Extract the (X, Y) coordinate from the center of the cell holding the provided text.  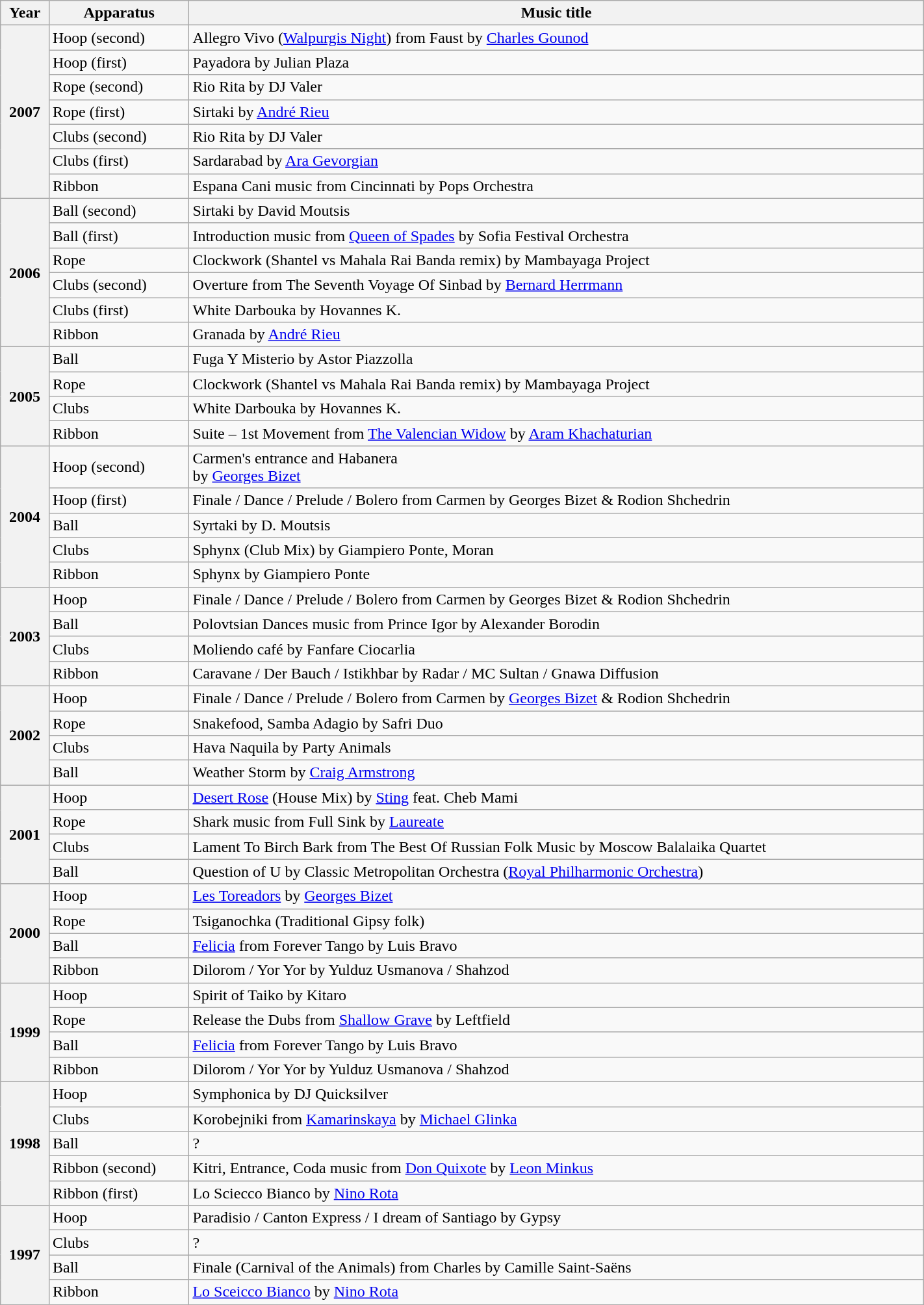
Hava Naquila by Party Animals (556, 748)
Lo Sceicco Bianco by Nino Rota (556, 1292)
Question of U by Classic Metropolitan Orchestra (Royal Philharmonic Orchestra) (556, 872)
Lament To Birch Bark from The Best Of Russian Folk Music by Moscow Balalaika Quartet (556, 847)
1997 (25, 1255)
Ribbon (second) (118, 1169)
Rope (second) (118, 87)
Sardarabad by Ara Gevorgian (556, 161)
Sirtaki by David Moutsis (556, 211)
Rope (first) (118, 112)
Kitri, Entrance, Coda music from Don Quixote by Leon Minkus (556, 1169)
Korobejniki from Kamarinskaya by Michael Glinka (556, 1118)
1998 (25, 1143)
Syrtaki by D. Moutsis (556, 525)
Weather Storm by Craig Armstrong (556, 773)
2003 (25, 636)
Sphynx by Giampiero Ponte (556, 575)
2001 (25, 834)
Desert Rose (House Mix) by Sting feat. Cheb Mami (556, 797)
2007 (25, 112)
Snakefood, Samba Adagio by Safri Duo (556, 723)
1999 (25, 1032)
Payadora by Julian Plaza (556, 62)
Finale (Carnival of the Animals) from Charles by Camille Saint-Saëns (556, 1267)
Sphynx (Club Mix) by Giampiero Ponte, Moran (556, 550)
2004 (25, 516)
Lo Sciecco Bianco by Nino Rota (556, 1193)
Release the Dubs from Shallow Grave by Leftfield (556, 1020)
Spirit of Taiko by Kitaro (556, 995)
Allegro Vivo (Walpurgis Night) from Faust by Charles Gounod (556, 38)
Espana Cani music from Cincinnati by Pops Orchestra (556, 186)
Carmen's entrance and Habanera by Georges Bizet (556, 467)
Caravane / Der Bauch / Istikhbar by Radar / MC Sultan / Gnawa Diffusion (556, 673)
Ball (second) (118, 211)
Introduction music from Queen of Spades by Sofia Festival Orchestra (556, 235)
Music title (556, 13)
Year (25, 13)
Suite – 1st Movement from The Valencian Widow by Aram Khachaturian (556, 433)
Tsiganochka (Traditional Gipsy folk) (556, 921)
Moliendo café by Fanfare Ciocarlia (556, 649)
Polovtsian Dances music from Prince Igor by Alexander Borodin (556, 624)
Sirtaki by André Rieu (556, 112)
Ball (first) (118, 235)
Overture from The Seventh Voyage Of Sinbad by Bernard Herrmann (556, 285)
2006 (25, 272)
Fuga Y Misterio by Astor Piazzolla (556, 359)
Shark music from Full Sink by Laureate (556, 822)
2000 (25, 933)
Ribbon (first) (118, 1193)
Symphonica by DJ Quicksilver (556, 1094)
Les Toreadors by Georges Bizet (556, 896)
Granada by André Rieu (556, 335)
Paradisio / Canton Express / I dream of Santiago by Gypsy (556, 1218)
2002 (25, 735)
Apparatus (118, 13)
2005 (25, 396)
